Find where the given text appears and provide that cell's center as (X, Y) coordinate. 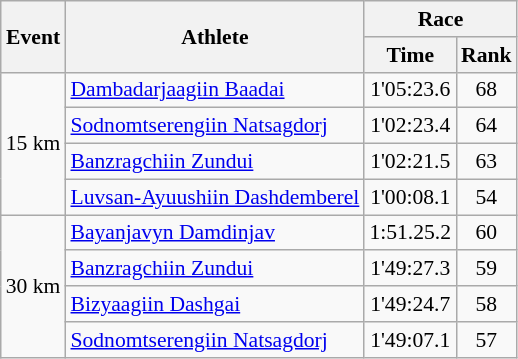
54 (486, 197)
1'49:07.1 (410, 340)
63 (486, 162)
Event (34, 36)
Race (440, 19)
57 (486, 340)
Luvsan-Ayuushiin Dashdemberel (214, 197)
60 (486, 233)
Dambadarjaagiin Baadai (214, 90)
64 (486, 126)
1'49:24.7 (410, 304)
1'00:08.1 (410, 197)
Bayanjavyn Damdinjav (214, 233)
58 (486, 304)
Time (410, 55)
30 km (34, 286)
Rank (486, 55)
1'49:27.3 (410, 269)
68 (486, 90)
Bizyaagiin Dashgai (214, 304)
15 km (34, 143)
Athlete (214, 36)
1'02:21.5 (410, 162)
59 (486, 269)
1:51.25.2 (410, 233)
1'05:23.6 (410, 90)
1'02:23.4 (410, 126)
